From the cell containing the given text, extract its center point as (X, Y) coordinate. 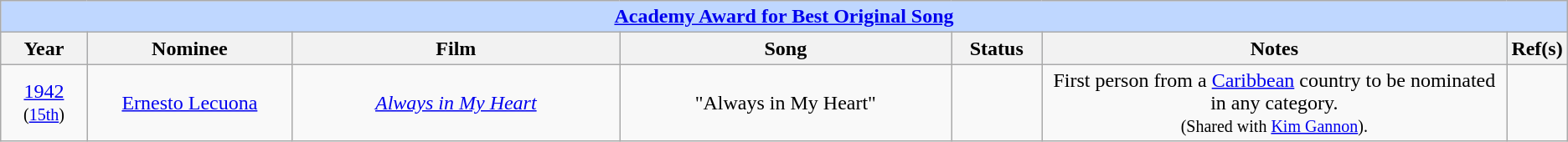
Status (997, 48)
Nominee (189, 48)
Ref(s) (1537, 48)
"Always in My Heart" (786, 103)
Notes (1275, 48)
1942(15th) (44, 103)
Film (456, 48)
Song (786, 48)
Ernesto Lecuona (189, 103)
First person from a Caribbean country to be nominated in any category.(Shared with Kim Gannon). (1275, 103)
Always in My Heart (456, 103)
Year (44, 48)
Academy Award for Best Original Song (784, 17)
